Provide the (X, Y) coordinate of the cell's center where the given text is located.  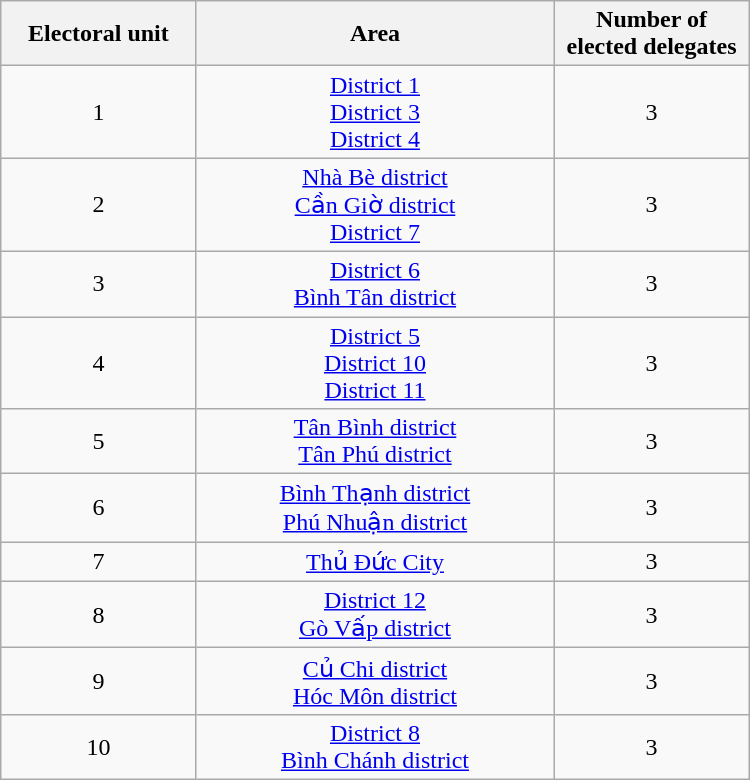
District 6Bình Tân district (375, 284)
7 (98, 562)
1 (98, 112)
5 (98, 442)
Bình Thạnh districtPhú Nhuận district (375, 508)
6 (98, 508)
Tân Bình districtTân Phú district (375, 442)
10 (98, 746)
9 (98, 682)
District 8Bình Chánh district (375, 746)
District 5District 10District 11 (375, 362)
Number of elected delegates (652, 34)
Electoral unit (98, 34)
Nhà Bè districtCần Giờ districtDistrict 7 (375, 205)
Area (375, 34)
Củ Chi districtHóc Môn district (375, 682)
District 12Gò Vấp district (375, 614)
2 (98, 205)
8 (98, 614)
Thủ Đức City (375, 562)
4 (98, 362)
District 1District 3District 4 (375, 112)
